Extract the [x, y] coordinate from the center of the cell holding the provided text.  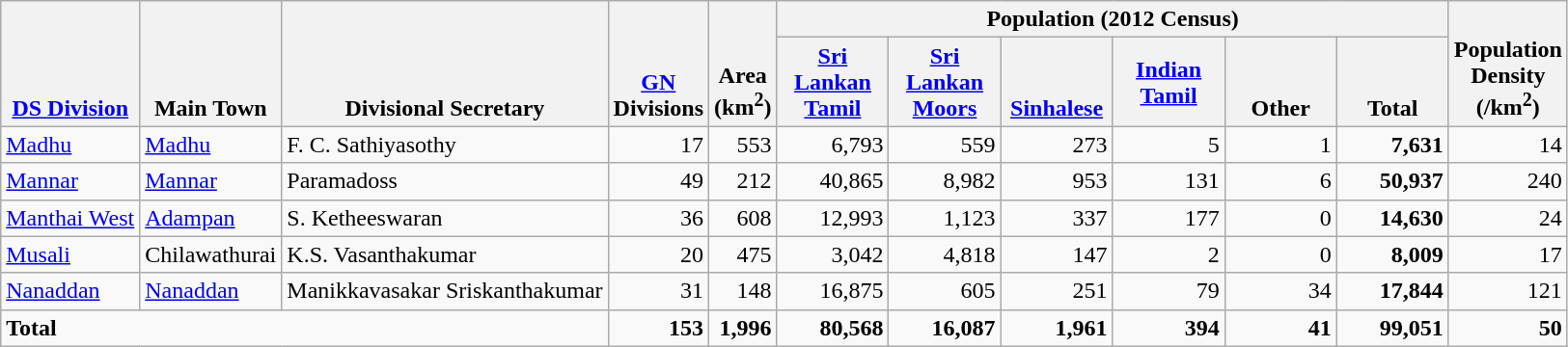
212 [743, 181]
12,993 [833, 218]
394 [1169, 328]
99,051 [1392, 328]
Manthai West [70, 218]
20 [658, 254]
475 [743, 254]
605 [945, 291]
14 [1507, 145]
273 [1057, 145]
Chilawathurai [210, 254]
50 [1507, 328]
Manikkavasakar Sriskanthakumar [445, 291]
Sri LankanTamil [833, 82]
S. Ketheeswaran [445, 218]
80,568 [833, 328]
1 [1280, 145]
251 [1057, 291]
DS Division [70, 64]
14,630 [1392, 218]
Population (2012 Census) [1113, 19]
4,818 [945, 254]
31 [658, 291]
6,793 [833, 145]
49 [658, 181]
24 [1507, 218]
147 [1057, 254]
1,961 [1057, 328]
F. C. Sathiyasothy [445, 145]
2 [1169, 254]
36 [658, 218]
Main Town [210, 64]
559 [945, 145]
40,865 [833, 181]
Other [1280, 82]
K.S. Vasanthakumar [445, 254]
1,996 [743, 328]
GNDivisions [658, 64]
7,631 [1392, 145]
34 [1280, 291]
1,123 [945, 218]
16,875 [833, 291]
16,087 [945, 328]
Sri Lankan Moors [945, 82]
Area(km2) [743, 64]
8,009 [1392, 254]
79 [1169, 291]
50,937 [1392, 181]
177 [1169, 218]
41 [1280, 328]
8,982 [945, 181]
5 [1169, 145]
6 [1280, 181]
Divisional Secretary [445, 64]
IndianTamil [1169, 82]
240 [1507, 181]
953 [1057, 181]
Adampan [210, 218]
Paramadoss [445, 181]
3,042 [833, 254]
121 [1507, 291]
PopulationDensity(/km2) [1507, 64]
148 [743, 291]
Musali [70, 254]
17,844 [1392, 291]
131 [1169, 181]
153 [658, 328]
553 [743, 145]
337 [1057, 218]
608 [743, 218]
Sinhalese [1057, 82]
